For the text-containing cell, return its midpoint in [x, y] coordinate format. 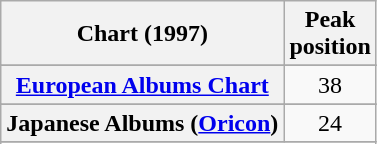
38 [330, 85]
Chart (1997) [142, 34]
Peakposition [330, 34]
Japanese Albums (Oricon) [142, 123]
European Albums Chart [142, 85]
24 [330, 123]
